Locate the cell with the specified text and output its (X, Y) center coordinate. 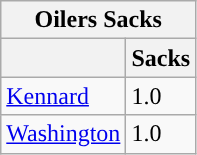
Oilers Sacks (98, 20)
Kennard (64, 96)
Sacks (161, 58)
Washington (64, 134)
